Output the (x, y) coordinate of the center of the cell containing the given text.  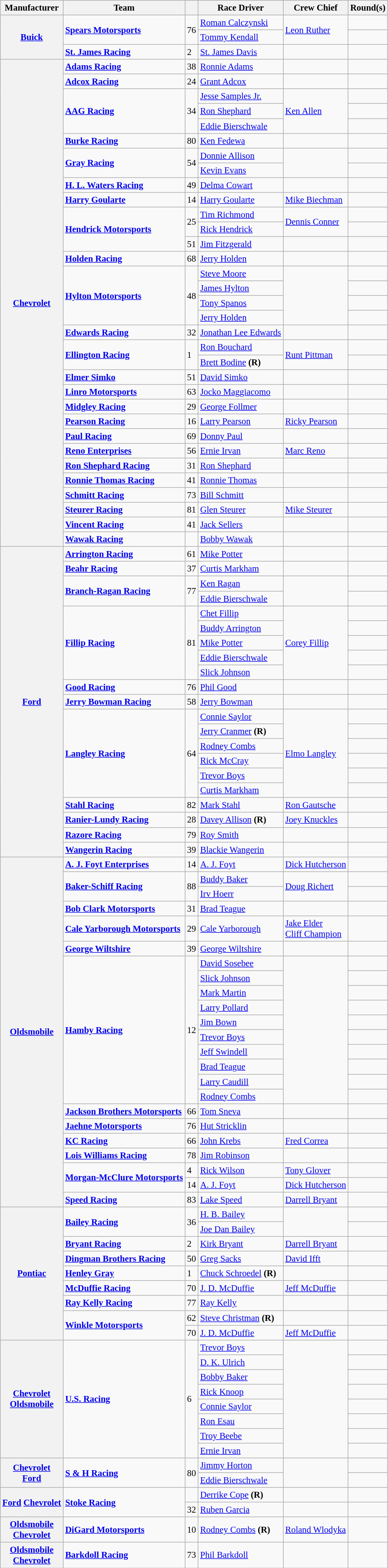
Buddy Arrington (241, 628)
Spears Motorsports (124, 30)
Rodney Combs (R) (241, 1530)
Ken Allen (316, 111)
Cale Yarborough Motorsports (124, 929)
Larry Caudill (241, 1082)
Chet Fillip (241, 613)
David Sosebee (241, 964)
Glen Steurer (241, 510)
Marc Reno (316, 451)
Jaehne Motorsports (124, 1126)
Ellington Racing (124, 355)
D. K. Ulrich (241, 1362)
Round(s) (368, 8)
10 (191, 1530)
Gray Racing (124, 163)
Blackie Wangerin (241, 850)
Doug Richert (316, 886)
Chevrolet Oldsmobile (32, 1399)
Brett Bodine (R) (241, 362)
Mike Steurer (316, 510)
Baker-Schiff Racing (124, 886)
Paul Racing (124, 436)
Ruben Garcia (241, 1510)
Hamby Racing (124, 1030)
Adcox Racing (124, 82)
61 (191, 554)
David Simko (241, 377)
Delma Cowart (241, 185)
Donny Paul (241, 436)
Larry Pearson (241, 421)
Mark Stahl (241, 805)
54 (191, 163)
Dennis Conner (316, 222)
25 (191, 222)
Steurer Racing (124, 510)
Ronnie Thomas Racing (124, 480)
U.S. Racing (124, 1399)
Jim Fitzgerald (241, 244)
Good Racing (124, 687)
Grant Adcox (241, 82)
Dingman Brothers Racing (124, 1259)
Ranier-Lundy Racing (124, 820)
H. B. Bailey (241, 1214)
Kirk Bryant (241, 1244)
Rick Wilson (241, 1170)
Wangerin Racing (124, 850)
Jerry Cranmer (R) (241, 731)
David Ifft (316, 1259)
H. L. Waters Racing (124, 185)
Elmo Langley (316, 753)
Langley Racing (124, 753)
Ronnie Adams (241, 67)
DiGard Motorsports (124, 1530)
Bobby Wawak (241, 539)
Reno Enterprises (124, 451)
Tommy Kendall (241, 37)
Branch-Ragan Racing (124, 591)
Elmer Simko (124, 377)
Roland Wlodyka (316, 1530)
Mike Biechman (316, 200)
Jim Robinson (241, 1156)
Speed Racing (124, 1200)
37 (191, 569)
Crew Chief (316, 8)
Ron Gautsche (316, 805)
Ken Fedewa (241, 141)
Rick Hendrick (241, 229)
34 (191, 111)
Race Driver (241, 8)
Corey Fillip (316, 643)
12 (191, 1030)
Lois Williams Racing (124, 1156)
Team (124, 8)
Henley Gray (124, 1273)
Greg Sacks (241, 1259)
AAG Racing (124, 111)
Bailey Racing (124, 1222)
A. J. Foyt Enterprises (124, 864)
Barkdoll Racing (124, 1555)
Runt Pittman (316, 355)
Ray Kelly Racing (124, 1303)
Arrington Racing (124, 554)
Buick (32, 38)
Jocko Maggiacomo (241, 392)
Steve Moore (241, 274)
Beahr Racing (124, 569)
49 (191, 185)
79 (191, 835)
Buddy Baker (241, 879)
28 (191, 820)
48 (191, 296)
Jim Bown (241, 1022)
56 (191, 451)
Bob Clark Motorsports (124, 909)
St. James Racing (124, 52)
Chevrolet Ford (32, 1473)
Jack Sellers (241, 525)
Tom Sneva (241, 1111)
Fillip Racing (124, 643)
Jackson Brothers Motorsports (124, 1111)
16 (191, 421)
Jeff Swindell (241, 1052)
Donnie Allison (241, 156)
Troy Beebe (241, 1436)
Fred Correa (316, 1141)
KC Racing (124, 1141)
24 (191, 82)
68 (191, 259)
Vincent Racing (124, 525)
Winkle Motorsports (124, 1325)
Larry Pollard (241, 1008)
Joe Dan Bailey (241, 1229)
Schmitt Racing (124, 495)
Hendrick Motorsports (124, 229)
Roy Smith (241, 835)
Hylton Motorsports (124, 296)
John Krebs (241, 1141)
Leon Ruther (316, 30)
36 (191, 1222)
Stahl Racing (124, 805)
Bryant Racing (124, 1244)
64 (191, 753)
Mark Martin (241, 993)
Chuck Schroedel (R) (241, 1273)
Jesse Samples Jr. (241, 96)
Tim Richmond (241, 214)
Joey Knuckles (316, 820)
McDuffie Racing (124, 1288)
Jerry Bowman Racing (124, 702)
Lake Speed (241, 1200)
Pontiac (32, 1273)
4 (191, 1170)
83 (191, 1200)
63 (191, 392)
78 (191, 1156)
Wawak Racing (124, 539)
Ron Bouchard (241, 348)
Ron Esau (241, 1421)
Rick McCray (241, 761)
Ken Ragan (241, 584)
88 (191, 886)
Kevin Evans (241, 170)
James Hylton (241, 288)
62 (191, 1318)
Jerry Bowman (241, 702)
Roman Calczynski (241, 23)
38 (191, 67)
Holden Racing (124, 259)
Jake Elder Cliff Champion (316, 929)
Manufacturer (32, 8)
Stoke Racing (124, 1502)
50 (191, 1259)
69 (191, 436)
St. James Davis (241, 52)
Phil Barkdoll (241, 1555)
Hut Stricklin (241, 1126)
Bill Schmitt (241, 495)
Davey Allison (R) (241, 820)
Midgley Racing (124, 407)
Ronnie Thomas (241, 480)
Ray Kelly (241, 1303)
Ricky Pearson (316, 421)
Oldsmobile (32, 1032)
Cale Yarborough (241, 929)
Edwards Racing (124, 333)
Bobby Baker (241, 1377)
Ron Shephard Racing (124, 465)
Jonathan Lee Edwards (241, 333)
6 (191, 1399)
Jimmy Horton (241, 1465)
Linro Motorsports (124, 392)
Ford Chevrolet (32, 1502)
Adams Racing (124, 67)
Tony Spanos (241, 303)
Irv Hoerr (241, 894)
Ford (32, 702)
Razore Racing (124, 835)
Chevrolet (32, 303)
Pearson Racing (124, 421)
Steve Christman (R) (241, 1318)
Derrike Cope (R) (241, 1495)
Rick Knoop (241, 1392)
Tony Glover (316, 1170)
Morgan-McClure Motorsports (124, 1178)
Phil Good (241, 687)
Burke Racing (124, 141)
S & H Racing (124, 1473)
58 (191, 702)
82 (191, 805)
George Follmer (241, 407)
